Determine the (X, Y) coordinate at the center of the cell enclosing the given text.  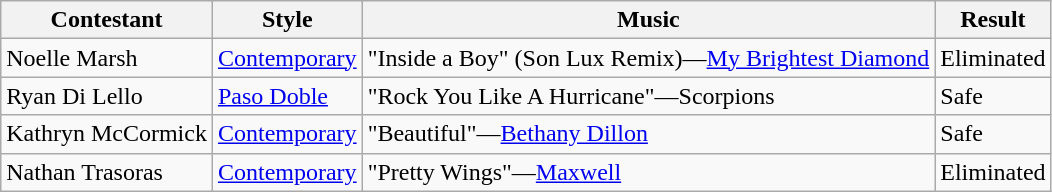
Result (993, 20)
"Pretty Wings"—Maxwell (648, 172)
Ryan Di Lello (107, 96)
Nathan Trasoras (107, 172)
"Inside a Boy" (Son Lux Remix)—My Brightest Diamond (648, 58)
Paso Doble (287, 96)
Music (648, 20)
Noelle Marsh (107, 58)
Kathryn McCormick (107, 134)
Contestant (107, 20)
Style (287, 20)
"Rock You Like A Hurricane"—Scorpions (648, 96)
"Beautiful"—Bethany Dillon (648, 134)
